Return the [x, y] coordinate for the center point of the cell that contains the specified text.  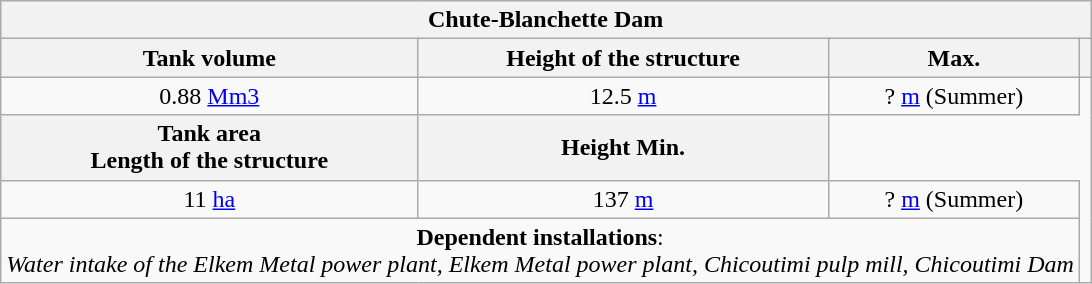
Max. [954, 58]
Chute-Blanchette Dam [546, 20]
0.88 Mm3 [210, 96]
Dependent installations: Water intake of the Elkem Metal power plant, Elkem Metal power plant, Chicoutimi pulp mill, Chicoutimi Dam [540, 250]
Tank areaLength of the structure [210, 148]
12.5 m [623, 96]
Height of the structure [623, 58]
Tank volume [210, 58]
Height Min. [623, 148]
137 m [623, 199]
11 ha [210, 199]
